Identify which cell holds the provided text, then report its [x, y] central coordinate. 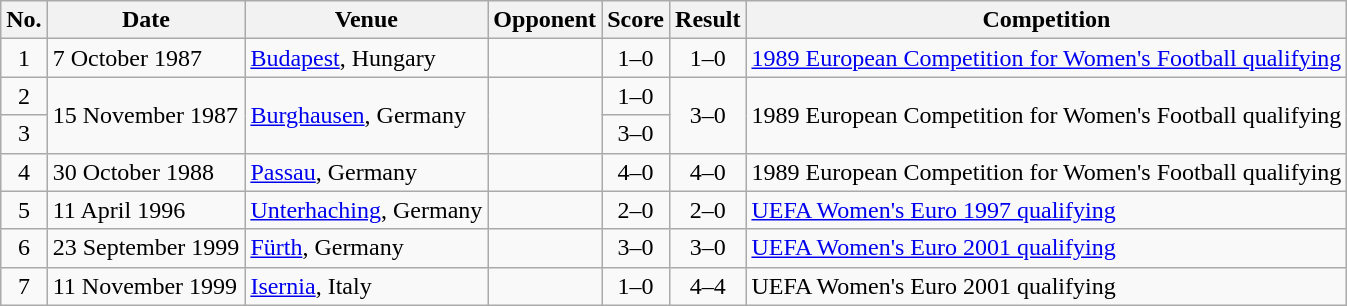
No. [24, 20]
Date [146, 20]
15 November 1987 [146, 115]
3 [24, 134]
1 [24, 58]
7 October 1987 [146, 58]
Unterhaching, Germany [366, 210]
4–4 [708, 286]
Result [708, 20]
Burghausen, Germany [366, 115]
11 April 1996 [146, 210]
Passau, Germany [366, 172]
Competition [1046, 20]
23 September 1999 [146, 248]
Isernia, Italy [366, 286]
2 [24, 96]
30 October 1988 [146, 172]
6 [24, 248]
Budapest, Hungary [366, 58]
Score [636, 20]
UEFA Women's Euro 1997 qualifying [1046, 210]
4 [24, 172]
Fürth, Germany [366, 248]
Opponent [545, 20]
Venue [366, 20]
5 [24, 210]
11 November 1999 [146, 286]
7 [24, 286]
